Provide the (X, Y) coordinate of the cell's center where the given text is located.  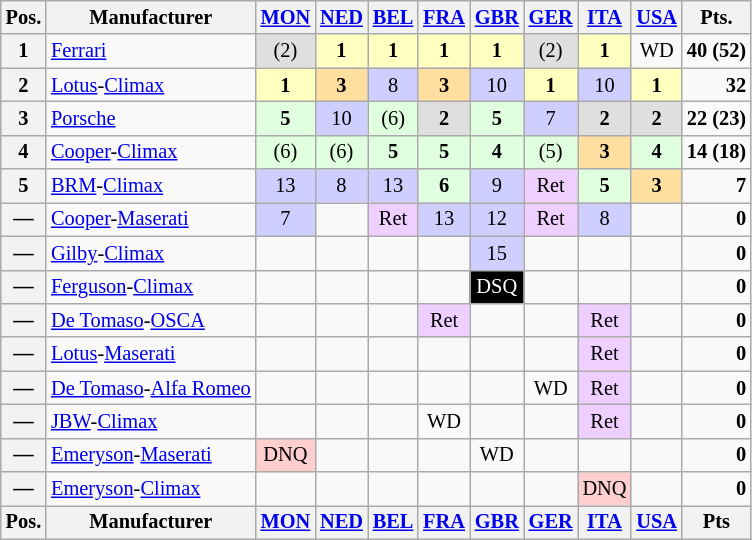
Pts. (716, 17)
Ferguson-Climax (150, 287)
BRM-Climax (150, 186)
Emeryson-Maserati (150, 455)
Pts (716, 522)
De Tomaso-OSCA (150, 320)
Porsche (150, 118)
Lotus-Maserati (150, 354)
Cooper-Maserati (150, 219)
22 (23) (716, 118)
15 (497, 253)
DSQ (497, 287)
Lotus-Climax (150, 85)
9 (497, 186)
14 (18) (716, 152)
Emeryson-Climax (150, 489)
Ferrari (150, 51)
Cooper-Climax (150, 152)
12 (497, 219)
(5) (551, 152)
JBW-Climax (150, 421)
6 (444, 186)
Gilby-Climax (150, 253)
De Tomaso-Alfa Romeo (150, 388)
40 (52) (716, 51)
32 (716, 85)
